Find where the given text appears and provide that cell's center as (X, Y) coordinate. 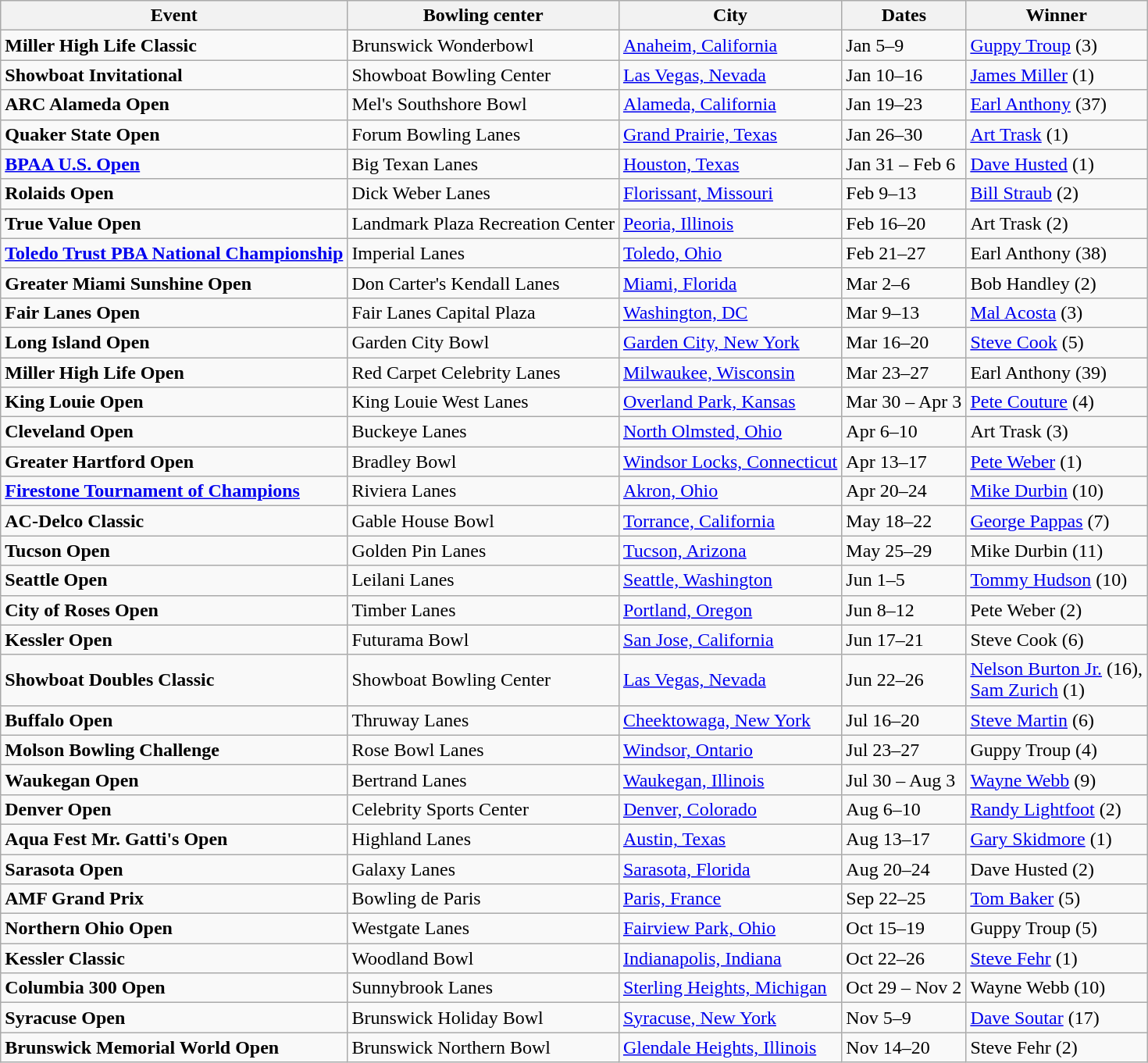
Mike Durbin (11) (1057, 551)
Windsor Locks, Connecticut (729, 462)
Waukegan Open (174, 779)
Steve Fehr (2) (1057, 1047)
Denver Open (174, 809)
Portland, Oregon (729, 610)
Waukegan, Illinois (729, 779)
Long Island Open (174, 342)
Landmark Plaza Recreation Center (483, 223)
Houston, Texas (729, 164)
Syracuse, New York (729, 1018)
Leilani Lanes (483, 580)
Cheektowaga, New York (729, 720)
Sterling Heights, Michigan (729, 988)
City of Roses Open (174, 610)
Austin, Texas (729, 839)
AMF Grand Prix (174, 899)
Wayne Webb (9) (1057, 779)
Riviera Lanes (483, 491)
Jul 23–27 (904, 750)
Firestone Tournament of Champions (174, 491)
May 25–29 (904, 551)
Aug 20–24 (904, 869)
Kessler Classic (174, 958)
True Value Open (174, 223)
Oct 29 – Nov 2 (904, 988)
Jun 8–12 (904, 610)
Apr 13–17 (904, 462)
Futurama Bowl (483, 640)
Steve Martin (6) (1057, 720)
Timber Lanes (483, 610)
Winner (1057, 16)
Steve Cook (5) (1057, 342)
Showboat Invitational (174, 75)
San Jose, California (729, 640)
Molson Bowling Challenge (174, 750)
Earl Anthony (38) (1057, 253)
Oct 15–19 (904, 929)
Mar 9–13 (904, 312)
Mar 23–27 (904, 373)
Seattle, Washington (729, 580)
Art Trask (1) (1057, 134)
Event (174, 16)
Steve Fehr (1) (1057, 958)
Sarasota Open (174, 869)
Dave Soutar (17) (1057, 1018)
Tom Baker (5) (1057, 899)
Buckeye Lanes (483, 432)
Bertrand Lanes (483, 779)
Tucson Open (174, 551)
Brunswick Memorial World Open (174, 1047)
Forum Bowling Lanes (483, 134)
Dave Husted (2) (1057, 869)
Oct 22–26 (904, 958)
Bob Handley (2) (1057, 283)
Mel's Southshore Bowl (483, 105)
Toledo Trust PBA National Championship (174, 253)
Jan 19–23 (904, 105)
Alameda, California (729, 105)
Windsor, Ontario (729, 750)
Jun 22–26 (904, 680)
Earl Anthony (39) (1057, 373)
Dates (904, 16)
Miller High Life Open (174, 373)
Mar 2–6 (904, 283)
Guppy Troup (4) (1057, 750)
Toledo, Ohio (729, 253)
Gable House Bowl (483, 521)
Pete Couture (4) (1057, 402)
Mar 30 – Apr 3 (904, 402)
Earl Anthony (37) (1057, 105)
AC-Delco Classic (174, 521)
Greater Hartford Open (174, 462)
Golden Pin Lanes (483, 551)
Miller High Life Classic (174, 45)
Buffalo Open (174, 720)
Mike Durbin (10) (1057, 491)
Art Trask (3) (1057, 432)
Greater Miami Sunshine Open (174, 283)
Paris, France (729, 899)
George Pappas (7) (1057, 521)
Randy Lightfoot (2) (1057, 809)
Jan 10–16 (904, 75)
Peoria, Illinois (729, 223)
Sep 22–25 (904, 899)
Don Carter's Kendall Lanes (483, 283)
Cleveland Open (174, 432)
Syracuse Open (174, 1018)
Thruway Lanes (483, 720)
Milwaukee, Wisconsin (729, 373)
Art Trask (2) (1057, 223)
Jan 5–9 (904, 45)
Pete Weber (1) (1057, 462)
Fair Lanes Open (174, 312)
ARC Alameda Open (174, 105)
Indianapolis, Indiana (729, 958)
Washington, DC (729, 312)
Westgate Lanes (483, 929)
Sunnybrook Lanes (483, 988)
Showboat Doubles Classic (174, 680)
Dave Husted (1) (1057, 164)
Aqua Fest Mr. Gatti's Open (174, 839)
May 18–22 (904, 521)
Nelson Burton Jr. (16),Sam Zurich (1) (1057, 680)
Torrance, California (729, 521)
Tommy Hudson (10) (1057, 580)
City (729, 16)
Brunswick Holiday Bowl (483, 1018)
Big Texan Lanes (483, 164)
Rolaids Open (174, 194)
Aug 6–10 (904, 809)
Feb 16–20 (904, 223)
North Olmsted, Ohio (729, 432)
Jun 1–5 (904, 580)
Miami, Florida (729, 283)
Fairview Park, Ohio (729, 929)
Aug 13–17 (904, 839)
Northern Ohio Open (174, 929)
Nov 14–20 (904, 1047)
Columbia 300 Open (174, 988)
Steve Cook (6) (1057, 640)
Jan 31 – Feb 6 (904, 164)
BPAA U.S. Open (174, 164)
Brunswick Northern Bowl (483, 1047)
Grand Prairie, Texas (729, 134)
Overland Park, Kansas (729, 402)
Bradley Bowl (483, 462)
Seattle Open (174, 580)
Apr 20–24 (904, 491)
Dick Weber Lanes (483, 194)
Jan 26–30 (904, 134)
Bill Straub (2) (1057, 194)
Celebrity Sports Center (483, 809)
King Louie West Lanes (483, 402)
Mar 16–20 (904, 342)
Florissant, Missouri (729, 194)
Jul 16–20 (904, 720)
Apr 6–10 (904, 432)
Jul 30 – Aug 3 (904, 779)
Guppy Troup (3) (1057, 45)
Denver, Colorado (729, 809)
Kessler Open (174, 640)
Wayne Webb (10) (1057, 988)
Feb 9–13 (904, 194)
Pete Weber (2) (1057, 610)
Anaheim, California (729, 45)
Woodland Bowl (483, 958)
Garden City, New York (729, 342)
Feb 21–27 (904, 253)
Tucson, Arizona (729, 551)
Highland Lanes (483, 839)
Glendale Heights, Illinois (729, 1047)
Imperial Lanes (483, 253)
Bowling de Paris (483, 899)
Brunswick Wonderbowl (483, 45)
Akron, Ohio (729, 491)
Fair Lanes Capital Plaza (483, 312)
James Miller (1) (1057, 75)
Sarasota, Florida (729, 869)
King Louie Open (174, 402)
Red Carpet Celebrity Lanes (483, 373)
Gary Skidmore (1) (1057, 839)
Quaker State Open (174, 134)
Bowling center (483, 16)
Garden City Bowl (483, 342)
Galaxy Lanes (483, 869)
Rose Bowl Lanes (483, 750)
Nov 5–9 (904, 1018)
Mal Acosta (3) (1057, 312)
Guppy Troup (5) (1057, 929)
Jun 17–21 (904, 640)
